Search for the cell housing the specified text and yield its (X, Y) center coordinate. 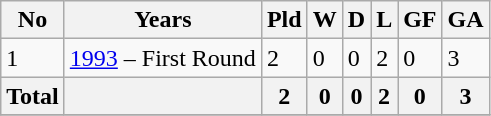
1993 – First Round (162, 58)
W (324, 20)
D (356, 20)
1 (33, 58)
Pld (284, 20)
No (33, 20)
GF (420, 20)
Years (162, 20)
Total (33, 96)
GA (466, 20)
L (384, 20)
